Pinpoint the cell where the given text exists, returning its (X, Y) midpoint coordinate. 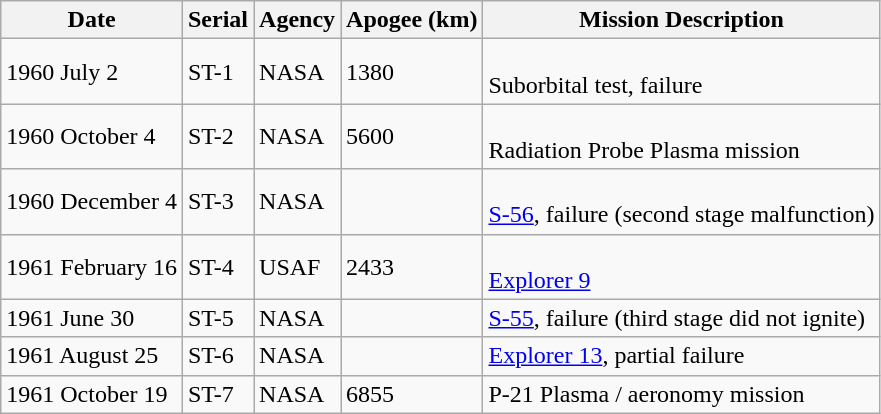
Suborbital test, failure (682, 72)
ST-7 (218, 394)
1960 December 4 (92, 202)
Mission Description (682, 20)
P-21 Plasma / aeronomy mission (682, 394)
1960 October 4 (92, 136)
1961 February 16 (92, 266)
5600 (412, 136)
Explorer 13, partial failure (682, 356)
Explorer 9 (682, 266)
Radiation Probe Plasma mission (682, 136)
Apogee (km) (412, 20)
Agency (298, 20)
USAF (298, 266)
ST-5 (218, 318)
1961 August 25 (92, 356)
S-56, failure (second stage malfunction) (682, 202)
6855 (412, 394)
ST-2 (218, 136)
Date (92, 20)
1961 October 19 (92, 394)
1961 June 30 (92, 318)
ST-3 (218, 202)
2433 (412, 266)
ST-6 (218, 356)
ST-1 (218, 72)
1380 (412, 72)
Serial (218, 20)
ST-4 (218, 266)
1960 July 2 (92, 72)
S-55, failure (third stage did not ignite) (682, 318)
